Return the (X, Y) coordinate for the center point of the cell that contains the specified text.  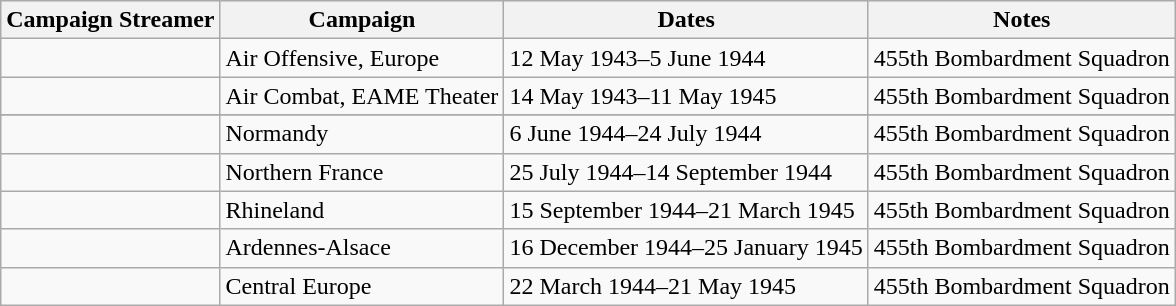
Notes (1022, 20)
Northern France (362, 172)
22 March 1944–21 May 1945 (686, 286)
Campaign Streamer (110, 20)
15 September 1944–21 March 1945 (686, 210)
Air Offensive, Europe (362, 58)
Dates (686, 20)
Ardennes-Alsace (362, 248)
Air Combat, EAME Theater (362, 96)
12 May 1943–5 June 1944 (686, 58)
Central Europe (362, 286)
6 June 1944–24 July 1944 (686, 134)
16 December 1944–25 January 1945 (686, 248)
14 May 1943–11 May 1945 (686, 96)
Normandy (362, 134)
Rhineland (362, 210)
Campaign (362, 20)
25 July 1944–14 September 1944 (686, 172)
